Pinpoint the cell where the given text exists, returning its (X, Y) midpoint coordinate. 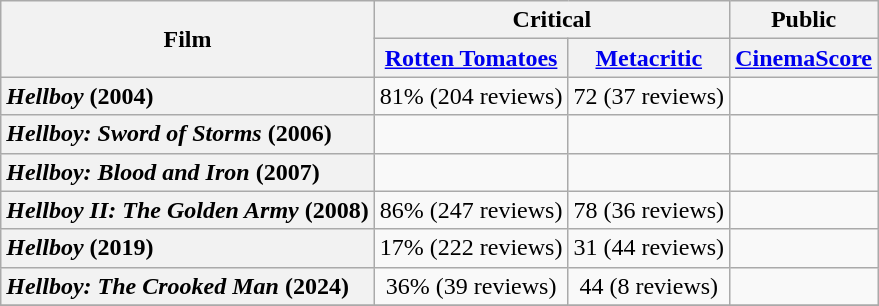
Film (188, 39)
36% (39 reviews) (471, 286)
86% (247 reviews) (471, 210)
31 (44 reviews) (649, 248)
Public (804, 20)
Hellboy (2019) (188, 248)
Hellboy: Sword of Storms (2006) (188, 134)
78 (36 reviews) (649, 210)
Critical (552, 20)
72 (37 reviews) (649, 96)
CinemaScore (804, 58)
Hellboy: Blood and Iron (2007) (188, 172)
Rotten Tomatoes (471, 58)
Hellboy II: The Golden Army (2008) (188, 210)
44 (8 reviews) (649, 286)
Metacritic (649, 58)
Hellboy: The Crooked Man (2024) (188, 286)
17% (222 reviews) (471, 248)
Hellboy (2004) (188, 96)
81% (204 reviews) (471, 96)
